Determine the (x, y) coordinate at the center of the cell enclosing the given text.  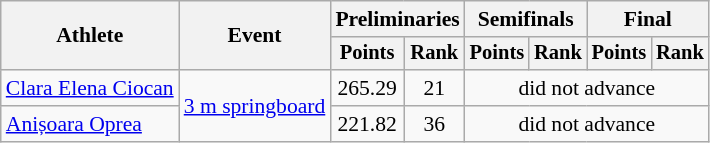
Semifinals (526, 19)
21 (434, 88)
265.29 (367, 88)
Preliminaries (397, 19)
Event (255, 36)
36 (434, 124)
3 m springboard (255, 106)
Clara Elena Ciocan (90, 88)
Final (648, 19)
Athlete (90, 36)
Anișoara Oprea (90, 124)
221.82 (367, 124)
